Search for the cell housing the specified text and yield its (x, y) center coordinate. 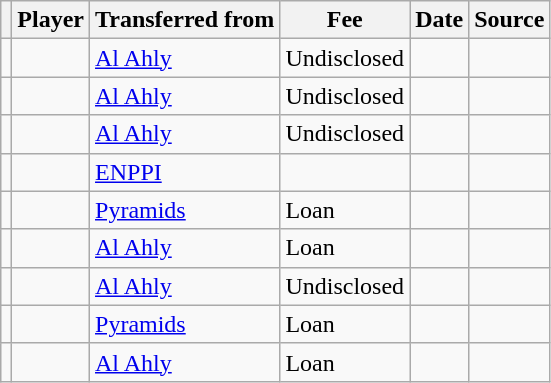
ENPPI (185, 172)
Fee (345, 20)
Transferred from (185, 20)
Source (510, 20)
Player (51, 20)
Date (440, 20)
